Extract the (x, y) coordinate from the center of the cell holding the provided text.  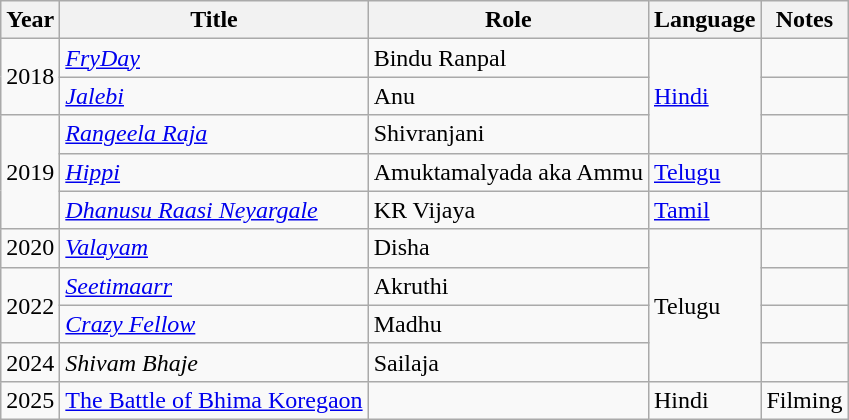
2019 (30, 172)
Shivam Bhaje (214, 362)
Rangeela Raja (214, 134)
Jalebi (214, 96)
Tamil (704, 210)
Valayam (214, 248)
Shivranjani (508, 134)
2022 (30, 305)
2024 (30, 362)
Hippi (214, 172)
The Battle of Bhima Koregaon (214, 400)
Bindu Ranpal (508, 58)
Disha (508, 248)
Title (214, 20)
2020 (30, 248)
FryDay (214, 58)
2025 (30, 400)
2018 (30, 77)
Seetimaarr (214, 286)
Anu (508, 96)
Year (30, 20)
Akruthi (508, 286)
Crazy Fellow (214, 324)
KR Vijaya (508, 210)
Filming (804, 400)
Amuktamalyada aka Ammu (508, 172)
Sailaja (508, 362)
Notes (804, 20)
Dhanusu Raasi Neyargale (214, 210)
Role (508, 20)
Madhu (508, 324)
Language (704, 20)
